Extract the (x, y) coordinate from the center of the cell holding the provided text.  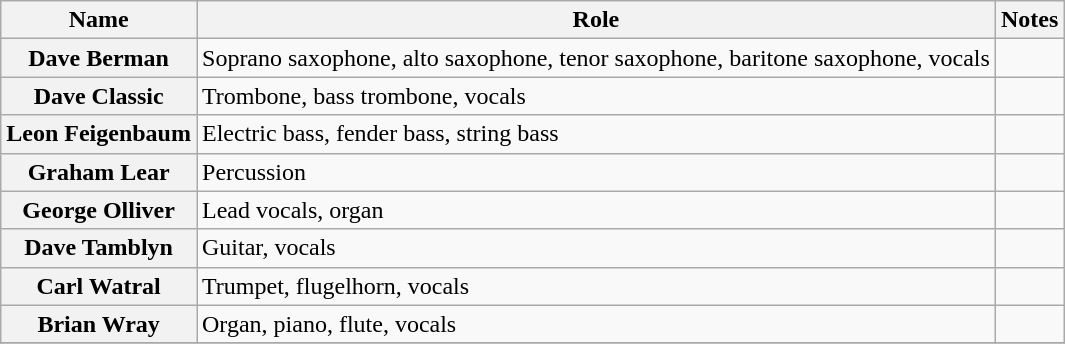
Graham Lear (99, 172)
Dave Classic (99, 96)
Soprano saxophone, alto saxophone, tenor saxophone, baritone saxophone, vocals (596, 58)
Carl Watral (99, 286)
Trumpet, flugelhorn, vocals (596, 286)
Notes (1029, 20)
George Olliver (99, 210)
Lead vocals, organ (596, 210)
Role (596, 20)
Guitar, vocals (596, 248)
Percussion (596, 172)
Trombone, bass trombone, vocals (596, 96)
Name (99, 20)
Dave Berman (99, 58)
Brian Wray (99, 324)
Electric bass, fender bass, string bass (596, 134)
Organ, piano, flute, vocals (596, 324)
Leon Feigenbaum (99, 134)
Dave Tamblyn (99, 248)
